For the text-containing cell, return its midpoint in (x, y) coordinate format. 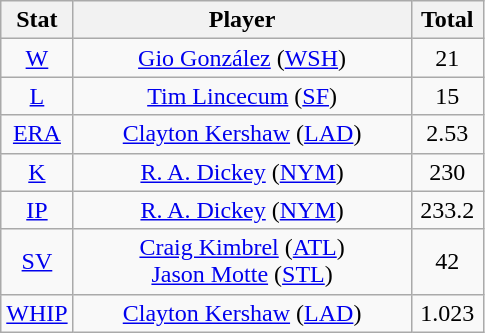
ERA (37, 134)
Craig Kimbrel (ATL)Jason Motte (STL) (242, 262)
Total (447, 20)
Stat (37, 20)
15 (447, 96)
230 (447, 172)
Player (242, 20)
K (37, 172)
SV (37, 262)
WHIP (37, 313)
L (37, 96)
Tim Lincecum (SF) (242, 96)
1.023 (447, 313)
IP (37, 210)
233.2 (447, 210)
42 (447, 262)
Gio González (WSH) (242, 58)
W (37, 58)
21 (447, 58)
2.53 (447, 134)
